Capture the cell that displays the provided text and extract its [X, Y] central coordinate. 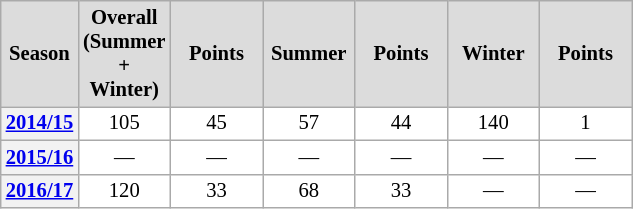
2016/17 [40, 191]
1 [585, 123]
Overall (Summer + Winter) [124, 53]
140 [493, 123]
Winter [493, 53]
105 [124, 123]
45 [216, 123]
Summer [309, 53]
2014/15 [40, 123]
68 [309, 191]
120 [124, 191]
2015/16 [40, 157]
Season [40, 53]
44 [401, 123]
57 [309, 123]
